Provide the [x, y] coordinate of the cell's center where the given text is located.  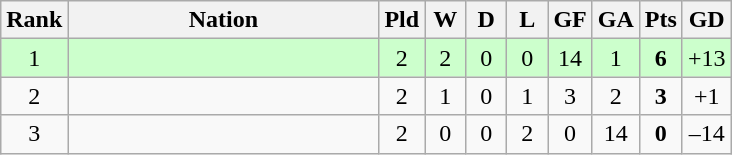
+13 [706, 58]
L [528, 20]
D [486, 20]
Rank [34, 20]
GD [706, 20]
Pld [402, 20]
+1 [706, 96]
Nation [224, 20]
GA [616, 20]
6 [660, 58]
Pts [660, 20]
–14 [706, 134]
W [446, 20]
GF [570, 20]
